Search for the cell housing the specified text and yield its [X, Y] center coordinate. 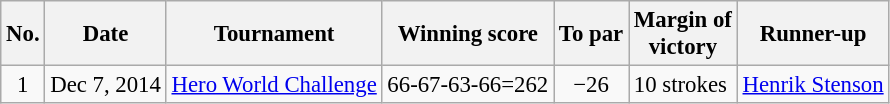
Henrik Stenson [813, 85]
1 [23, 85]
To par [592, 34]
Dec 7, 2014 [106, 85]
Tournament [274, 34]
Runner-up [813, 34]
66-67-63-66=262 [468, 85]
−26 [592, 85]
No. [23, 34]
Hero World Challenge [274, 85]
Winning score [468, 34]
Date [106, 34]
Margin ofvictory [684, 34]
10 strokes [684, 85]
